Scan for the cell matching the given text and deliver its [x, y] coordinate at center. 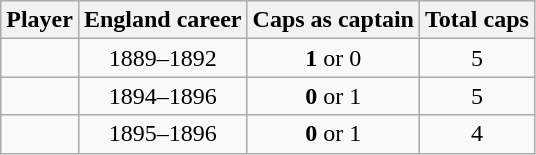
4 [476, 134]
Player [40, 20]
Total caps [476, 20]
1889–1892 [162, 58]
1895–1896 [162, 134]
1 or 0 [333, 58]
Caps as captain [333, 20]
1894–1896 [162, 96]
England career [162, 20]
